Output the [X, Y] coordinate of the center of the cell containing the given text.  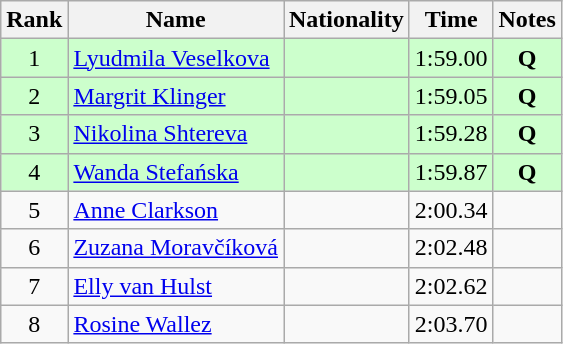
1:59.00 [451, 58]
1 [34, 58]
Elly van Hulst [176, 286]
4 [34, 172]
2:03.70 [451, 324]
Notes [527, 20]
1:59.05 [451, 96]
6 [34, 248]
2:02.62 [451, 286]
1:59.28 [451, 134]
Rosine Wallez [176, 324]
Nikolina Shtereva [176, 134]
1:59.87 [451, 172]
Nationality [347, 20]
Wanda Stefańska [176, 172]
3 [34, 134]
Lyudmila Veselkova [176, 58]
2 [34, 96]
8 [34, 324]
2:02.48 [451, 248]
Margrit Klinger [176, 96]
Zuzana Moravčíková [176, 248]
Anne Clarkson [176, 210]
Rank [34, 20]
2:00.34 [451, 210]
5 [34, 210]
Name [176, 20]
Time [451, 20]
7 [34, 286]
